Search for the cell housing the specified text and yield its (X, Y) center coordinate. 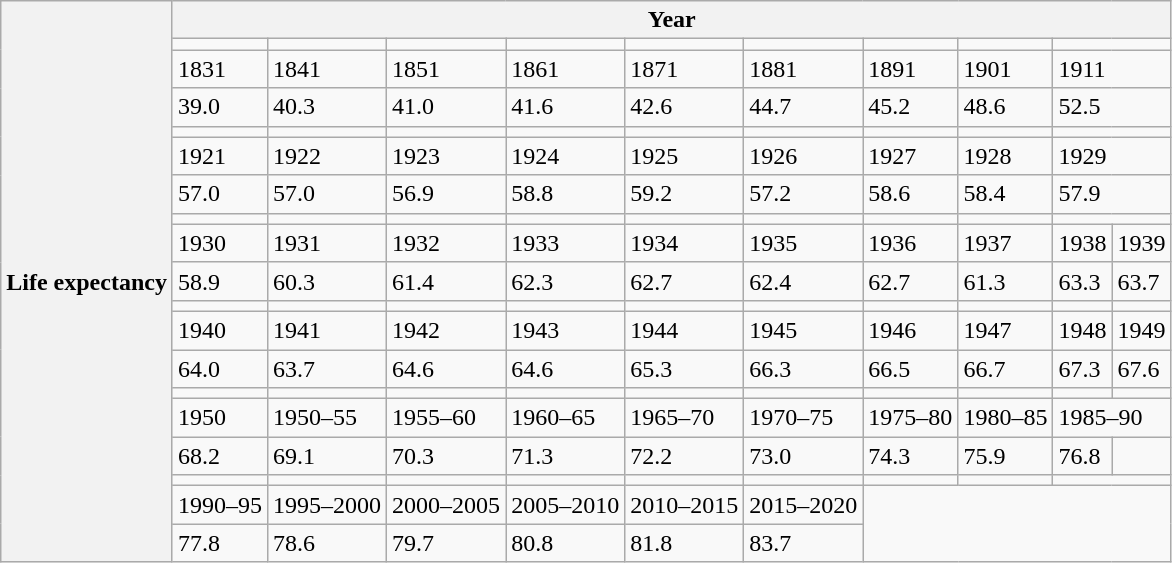
2000–2005 (446, 505)
70.3 (446, 456)
1935 (804, 243)
1937 (1006, 243)
72.2 (684, 456)
1960–65 (566, 418)
80.8 (566, 543)
78.6 (326, 543)
1901 (1006, 69)
64.0 (220, 369)
66.7 (1006, 369)
45.2 (910, 107)
1985–90 (1112, 418)
1939 (1142, 243)
1938 (1082, 243)
58.9 (220, 281)
58.4 (1006, 194)
1861 (566, 69)
1923 (446, 156)
1925 (684, 156)
1995–2000 (326, 505)
1922 (326, 156)
1950 (220, 418)
1936 (910, 243)
1927 (910, 156)
48.6 (1006, 107)
41.0 (446, 107)
44.7 (804, 107)
1871 (684, 69)
1928 (1006, 156)
1940 (220, 330)
1975–80 (910, 418)
71.3 (566, 456)
1950–55 (326, 418)
1831 (220, 69)
73.0 (804, 456)
1881 (804, 69)
39.0 (220, 107)
1944 (684, 330)
58.8 (566, 194)
81.8 (684, 543)
67.3 (1082, 369)
1970–75 (804, 418)
60.3 (326, 281)
2015–2020 (804, 505)
1943 (566, 330)
40.3 (326, 107)
1948 (1082, 330)
83.7 (804, 543)
1930 (220, 243)
1921 (220, 156)
56.9 (446, 194)
1965–70 (684, 418)
2005–2010 (566, 505)
62.3 (566, 281)
1891 (910, 69)
1851 (446, 69)
52.5 (1112, 107)
1942 (446, 330)
1841 (326, 69)
65.3 (684, 369)
1955–60 (446, 418)
1926 (804, 156)
1911 (1112, 69)
68.2 (220, 456)
41.6 (566, 107)
1947 (1006, 330)
1990–95 (220, 505)
Life expectancy (87, 282)
2010–2015 (684, 505)
1949 (1142, 330)
79.7 (446, 543)
1980–85 (1006, 418)
66.3 (804, 369)
1932 (446, 243)
63.3 (1082, 281)
77.8 (220, 543)
76.8 (1082, 456)
69.1 (326, 456)
61.4 (446, 281)
74.3 (910, 456)
61.3 (1006, 281)
57.9 (1112, 194)
1929 (1112, 156)
59.2 (684, 194)
1941 (326, 330)
62.4 (804, 281)
Year (672, 20)
67.6 (1142, 369)
1946 (910, 330)
58.6 (910, 194)
66.5 (910, 369)
1924 (566, 156)
42.6 (684, 107)
1934 (684, 243)
1931 (326, 243)
1945 (804, 330)
57.2 (804, 194)
75.9 (1006, 456)
1933 (566, 243)
